From the cell containing the given text, extract its center point as (X, Y) coordinate. 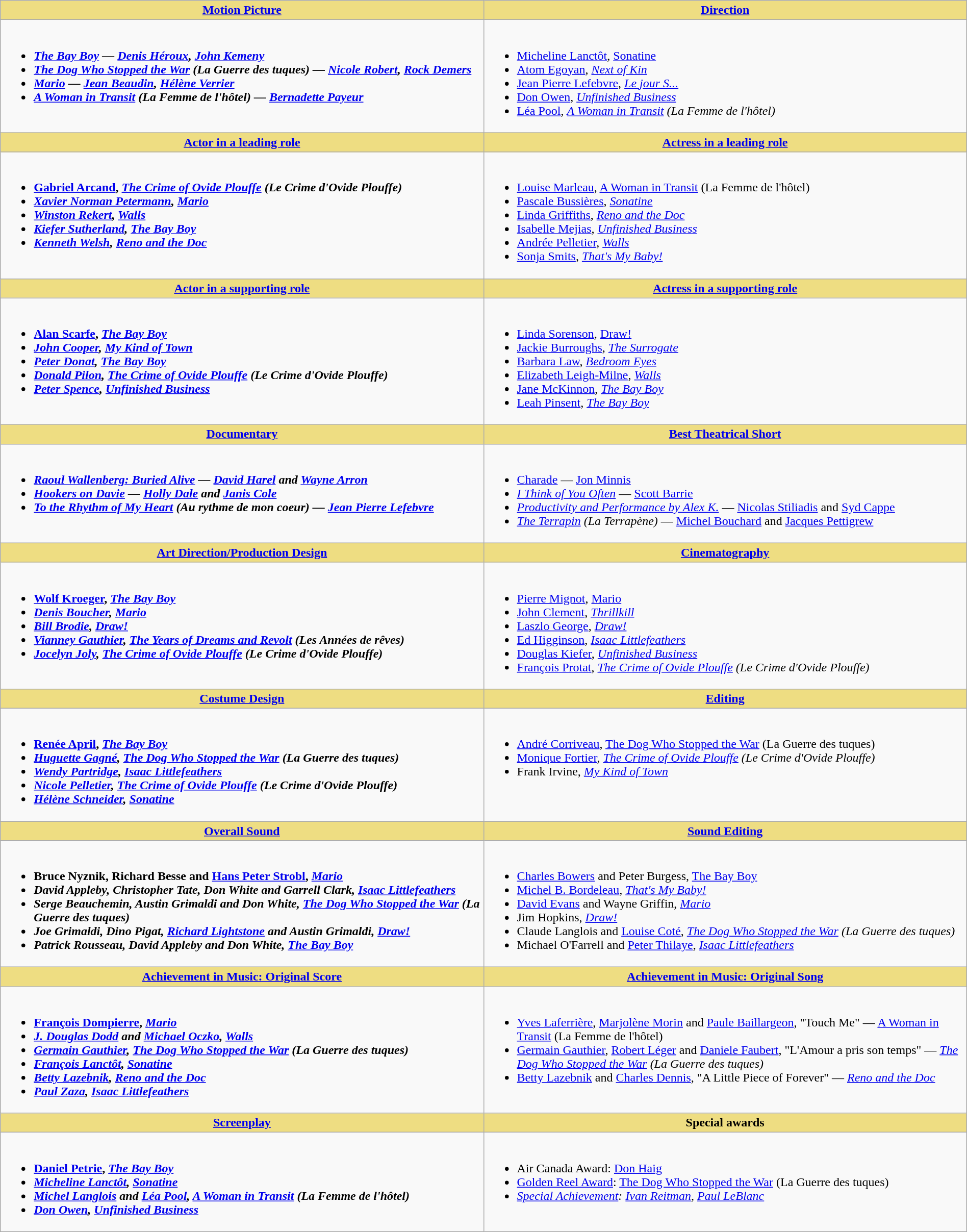
Motion Picture (242, 10)
Costume Design (242, 698)
Actress in a leading role (725, 142)
Direction (725, 10)
Special awards (725, 1123)
Cinematography (725, 552)
Actor in a leading role (242, 142)
Overall Sound (242, 831)
Achievement in Music: Original Song (725, 977)
Screenplay (242, 1123)
Actress in a supporting role (725, 288)
Best Theatrical Short (725, 434)
Air Canada Award: Don HaigGolden Reel Award: The Dog Who Stopped the War (La Guerre des tuques)Special Achievement: Ivan Reitman, Paul LeBlanc (725, 1182)
Editing (725, 698)
Actor in a supporting role (242, 288)
Art Direction/Production Design (242, 552)
Achievement in Music: Original Score (242, 977)
Documentary (242, 434)
Sound Editing (725, 831)
